Return the [X, Y] coordinate for the center point of the cell that contains the specified text.  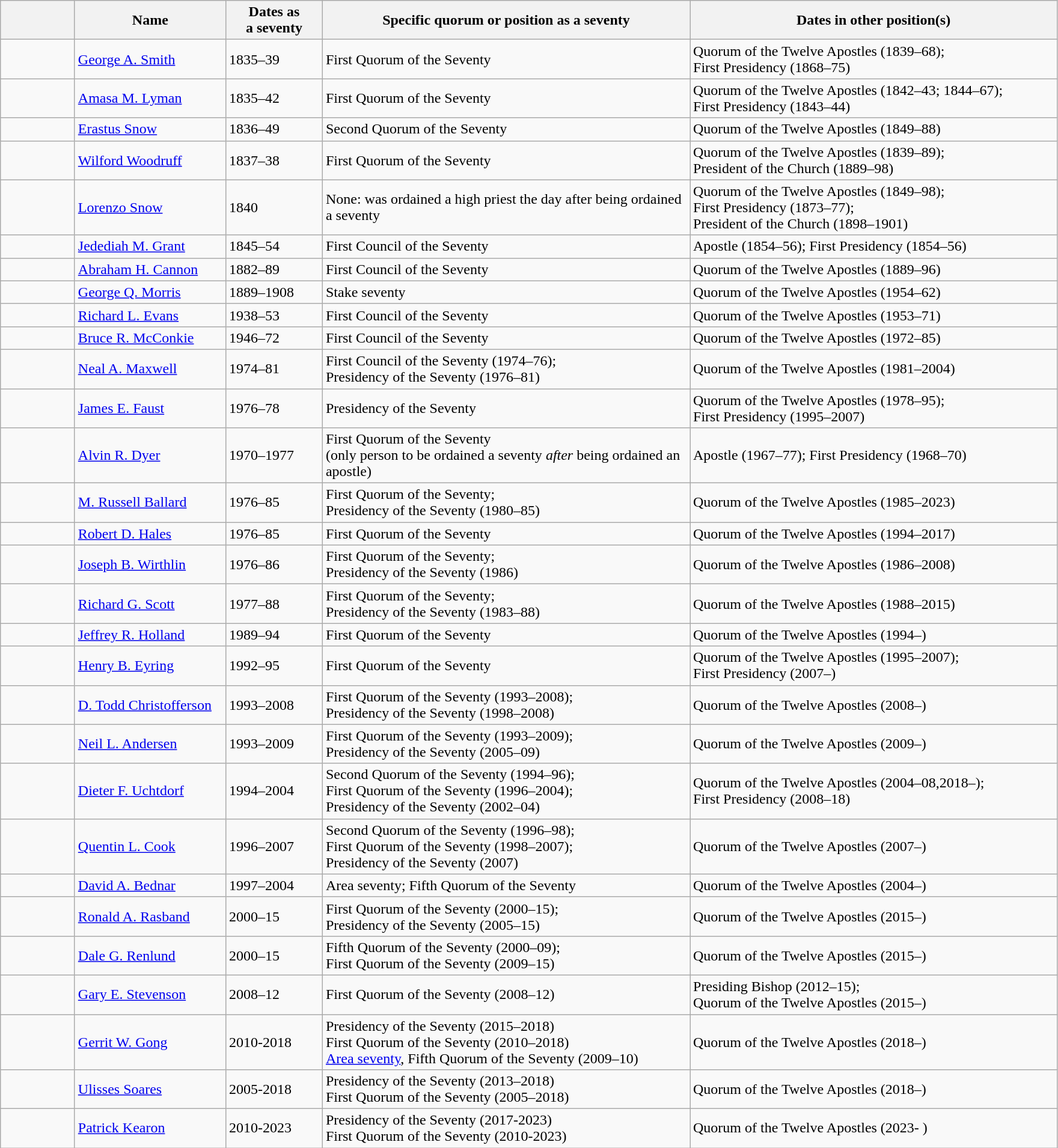
Quentin L. Cook [150, 846]
1889–1908 [274, 292]
1835–42 [274, 99]
1989–94 [274, 635]
None: was ordained a high priest the day after being ordained a seventy [506, 207]
Fifth Quorum of the Seventy (2000–09);First Quorum of the Seventy (2009–15) [506, 956]
First Quorum of the Seventy; Presidency of the Seventy (1980–85) [506, 502]
1997–2004 [274, 885]
2010-2018 [274, 1042]
Neil L. Andersen [150, 744]
First Quorum of the Seventy (2008–12) [506, 994]
Quorum of the Twelve Apostles (1849–88) [874, 129]
1974–81 [274, 369]
2008–12 [274, 994]
Quorum of the Twelve Apostles (2009–) [874, 744]
Robert D. Hales [150, 534]
Dale G. Renlund [150, 956]
Richard L. Evans [150, 315]
First Quorum of the Seventy (only person to be ordained a seventy after being ordained an apostle) [506, 456]
Ronald A. Rasband [150, 916]
Lorenzo Snow [150, 207]
1977–88 [274, 603]
1976–78 [274, 408]
1840 [274, 207]
Second Quorum of the Seventy [506, 129]
2005-2018 [274, 1089]
First Council of the Seventy (1974–76); Presidency of the Seventy (1976–81) [506, 369]
Quorum of the Twelve Apostles (1995–2007); First Presidency (2007–) [874, 666]
1993–2009 [274, 744]
Name [150, 20]
1993–2008 [274, 704]
Apostle (1854–56); First Presidency (1854–56) [874, 246]
1976–86 [274, 565]
Presidency of the Seventy (2017-2023)First Quorum of the Seventy (2010-2023) [506, 1129]
1970–1977 [274, 456]
1946–72 [274, 338]
Ulisses Soares [150, 1089]
Quorum of the Twelve Apostles (2004–) [874, 885]
Amasa M. Lyman [150, 99]
Quorum of the Twelve Apostles (1953–71) [874, 315]
1938–53 [274, 315]
Presidency of the Seventy (2013–2018)First Quorum of the Seventy (2005–2018) [506, 1089]
Quorum of the Twelve Apostles (1889–96) [874, 269]
Quorum of the Twelve Apostles (1972–85) [874, 338]
Dates in other position(s) [874, 20]
1992–95 [274, 666]
Quorum of the Twelve Apostles (1842–43; 1844–67); First Presidency (1843–44) [874, 99]
Quorum of the Twelve Apostles (1981–2004) [874, 369]
Second Quorum of the Seventy (1994–96); First Quorum of the Seventy (1996–2004); Presidency of the Seventy (2002–04) [506, 791]
First Quorum of the Seventy (2000–15);Presidency of the Seventy (2005–15) [506, 916]
Erastus Snow [150, 129]
Quorum of the Twelve Apostles (2007–) [874, 846]
Quorum of the Twelve Apostles (1994–2017) [874, 534]
George Q. Morris [150, 292]
Joseph B. Wirthlin [150, 565]
Apostle (1967–77); First Presidency (1968–70) [874, 456]
1837–38 [274, 160]
First Quorum of the Seventy; Presidency of the Seventy (1986) [506, 565]
Dieter F. Uchtdorf [150, 791]
Area seventy; Fifth Quorum of the Seventy [506, 885]
D. Todd Christofferson [150, 704]
George A. Smith [150, 59]
Dates asa seventy [274, 20]
Quorum of the Twelve Apostles (1985–2023) [874, 502]
First Quorum of the Seventy (1993–2009); Presidency of the Seventy (2005–09) [506, 744]
Quorum of the Twelve Apostles (1849–98); First Presidency (1873–77); President of the Church (1898–1901) [874, 207]
Quorum of the Twelve Apostles (1978–95); First Presidency (1995–2007) [874, 408]
Alvin R. Dyer [150, 456]
Presidency of the Seventy (2015–2018)First Quorum of the Seventy (2010–2018)Area seventy, Fifth Quorum of the Seventy (2009–10) [506, 1042]
Presidency of the Seventy [506, 408]
Abraham H. Cannon [150, 269]
Quorum of the Twelve Apostles (2004–08,2018–); First Presidency (2008–18) [874, 791]
Specific quorum or position as a seventy [506, 20]
Bruce R. McConkie [150, 338]
Stake seventy [506, 292]
Quorum of the Twelve Apostles (2008–) [874, 704]
Henry B. Eyring [150, 666]
1845–54 [274, 246]
Quorum of the Twelve Apostles (1986–2008) [874, 565]
1996–2007 [274, 846]
Quorum of the Twelve Apostles (2023- ) [874, 1129]
1835–39 [274, 59]
1836–49 [274, 129]
Patrick Kearon [150, 1129]
James E. Faust [150, 408]
Quorum of the Twelve Apostles (1994–) [874, 635]
Jeffrey R. Holland [150, 635]
Wilford Woodruff [150, 160]
Quorum of the Twelve Apostles (1839–68); First Presidency (1868–75) [874, 59]
Gary E. Stevenson [150, 994]
First Quorum of the Seventy (1993–2008); Presidency of the Seventy (1998–2008) [506, 704]
Richard G. Scott [150, 603]
1882–89 [274, 269]
Jedediah M. Grant [150, 246]
1994–2004 [274, 791]
First Quorum of the Seventy; Presidency of the Seventy (1983–88) [506, 603]
Second Quorum of the Seventy (1996–98); First Quorum of the Seventy (1998–2007); Presidency of the Seventy (2007) [506, 846]
Quorum of the Twelve Apostles (1988–2015) [874, 603]
Quorum of the Twelve Apostles (1839–89); President of the Church (1889–98) [874, 160]
David A. Bednar [150, 885]
M. Russell Ballard [150, 502]
Presiding Bishop (2012–15);Quorum of the Twelve Apostles (2015–) [874, 994]
Quorum of the Twelve Apostles (1954–62) [874, 292]
Gerrit W. Gong [150, 1042]
Neal A. Maxwell [150, 369]
2010-2023 [274, 1129]
